Return the [x, y] coordinate for the center point of the cell that contains the specified text.  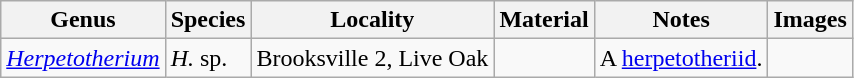
Material [544, 20]
A herpetotheriid. [681, 58]
Genus [83, 20]
Images [810, 20]
Herpetotherium [83, 58]
H. sp. [208, 58]
Species [208, 20]
Notes [681, 20]
Brooksville 2, Live Oak [372, 58]
Locality [372, 20]
